Pinpoint the cell where the given text exists, returning its [x, y] midpoint coordinate. 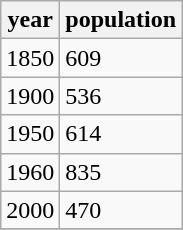
1900 [30, 96]
835 [121, 172]
1960 [30, 172]
1850 [30, 58]
population [121, 20]
2000 [30, 210]
year [30, 20]
536 [121, 96]
470 [121, 210]
1950 [30, 134]
609 [121, 58]
614 [121, 134]
